Find where the given text appears and provide that cell's center as [X, Y] coordinate. 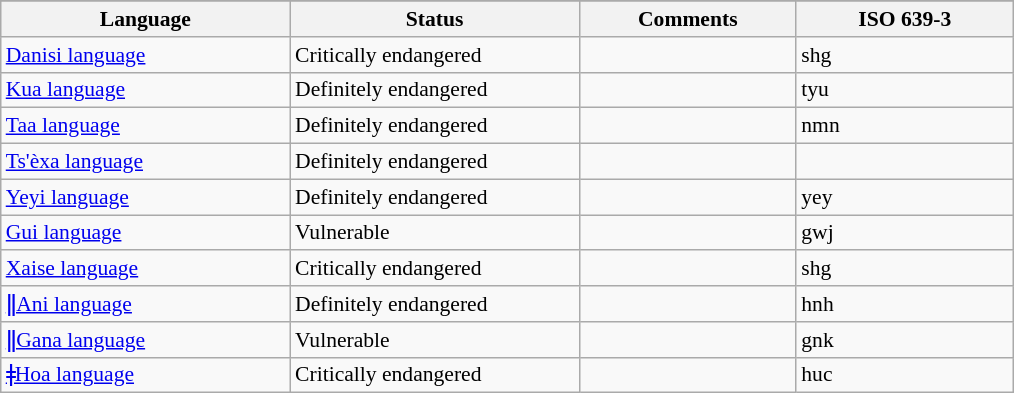
Yeyi language [146, 197]
Taa language [146, 126]
huc [904, 375]
ǁAni language [146, 304]
gnk [904, 339]
yey [904, 197]
nmn [904, 126]
gwj [904, 232]
Kua language [146, 90]
tyu [904, 90]
Gui language [146, 232]
Ts'èxa language [146, 161]
ISO 639-3 [904, 19]
Danisi language [146, 54]
Status [434, 19]
hnh [904, 304]
ǁGana language [146, 339]
Comments [688, 19]
ǂHoa language [146, 375]
Language [146, 19]
Xaise language [146, 268]
